Locate the cell with the specified text and output its (X, Y) center coordinate. 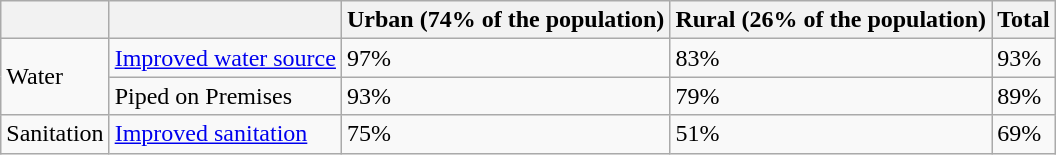
83% (831, 58)
51% (831, 134)
Total (1024, 20)
69% (1024, 134)
Urban (74% of the population) (505, 20)
89% (1024, 96)
Piped on Premises (225, 96)
Rural (26% of the population) (831, 20)
79% (831, 96)
Improved water source (225, 58)
97% (505, 58)
Sanitation (55, 134)
Water (55, 77)
75% (505, 134)
Improved sanitation (225, 134)
